Provide the (X, Y) coordinate of the cell's center where the given text is located.  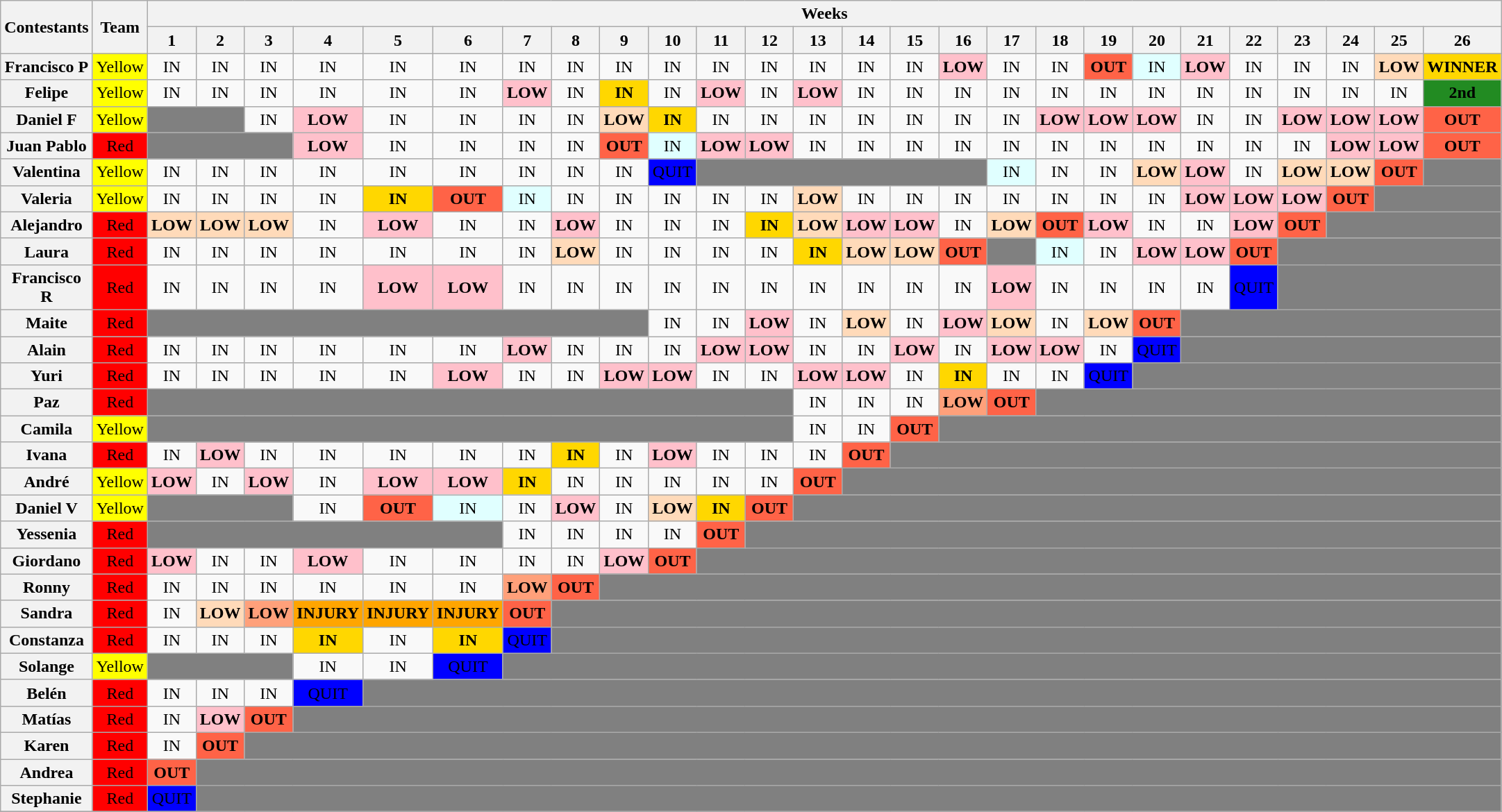
23 (1302, 40)
Solange (47, 666)
2 (220, 40)
Karen (47, 745)
11 (721, 40)
Yuri (47, 376)
Francisco R (47, 287)
Belén (47, 693)
WINNER (1462, 67)
Constanza (47, 640)
7 (527, 40)
Contestants (47, 27)
20 (1157, 40)
24 (1351, 40)
Felipe (47, 93)
19 (1108, 40)
25 (1399, 40)
Camila (47, 429)
Andrea (47, 772)
1 (172, 40)
Giordano (47, 561)
Maite (47, 323)
16 (963, 40)
8 (576, 40)
3 (269, 40)
10 (673, 40)
Weeks (824, 14)
Francisco P (47, 67)
5 (399, 40)
Laura (47, 251)
6 (468, 40)
Alain (47, 349)
Valentina (47, 172)
Matías (47, 719)
Ronny (47, 587)
9 (624, 40)
Valeria (47, 198)
21 (1205, 40)
12 (769, 40)
André (47, 482)
17 (1012, 40)
Daniel V (47, 508)
26 (1462, 40)
2nd (1462, 93)
Team (119, 27)
Daniel F (47, 119)
Ivana (47, 455)
Paz (47, 403)
14 (867, 40)
13 (818, 40)
Yessenia (47, 534)
Stephanie (47, 799)
Sandra (47, 614)
22 (1254, 40)
Alejandro (47, 225)
18 (1060, 40)
Juan Pablo (47, 146)
4 (328, 40)
15 (915, 40)
